From the cell containing the given text, extract its center point as (x, y) coordinate. 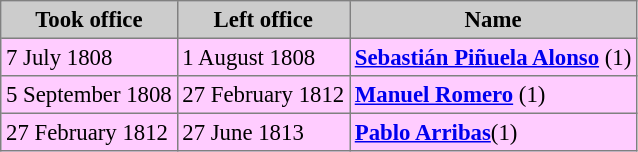
Left office (263, 20)
Pablo Arribas(1) (494, 132)
5 September 1808 (89, 95)
27 June 1813 (263, 132)
Name (494, 20)
Sebastián Piñuela Alonso (1) (494, 57)
1 August 1808 (263, 57)
7 July 1808 (89, 57)
Manuel Romero (1) (494, 95)
Took office (89, 20)
